Provide the [x, y] coordinate of the cell's center where the given text is located.  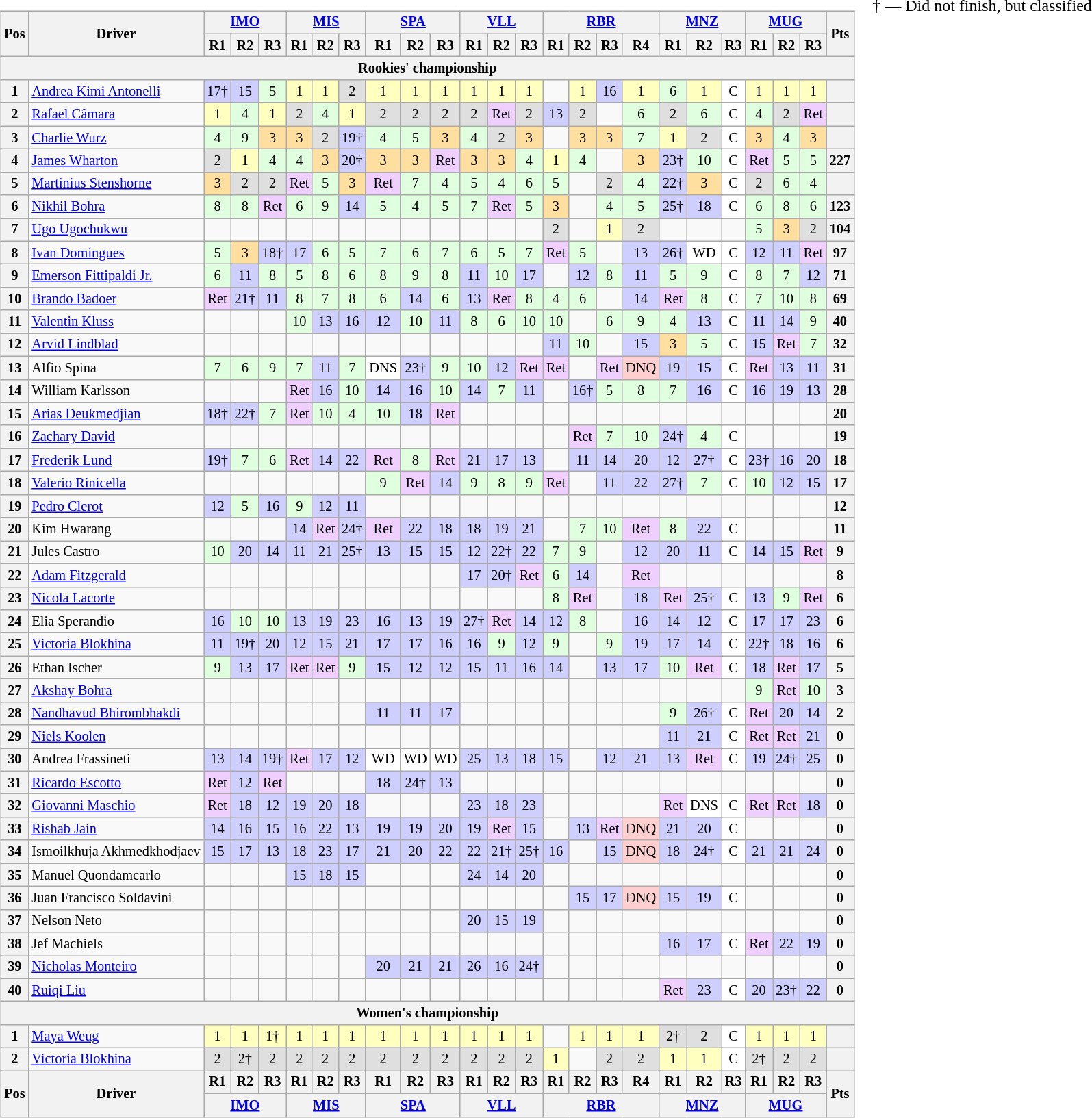
Nikhil Bohra [116, 207]
33 [14, 829]
Ethan Ischer [116, 668]
Ismoilkhuja Akhmedkhodjaev [116, 852]
Rookies' championship [427, 68]
97 [840, 253]
Andrea Frassineti [116, 760]
Frederik Lund [116, 460]
27 [14, 691]
16† [583, 391]
Zachary David [116, 437]
Ugo Ugochukwu [116, 230]
Niels Koolen [116, 737]
69 [840, 299]
123 [840, 207]
Elia Sperandio [116, 622]
Women's championship [427, 1013]
Arvid Lindblad [116, 345]
Andrea Kimi Antonelli [116, 92]
Nandhavud Bhirombhakdi [116, 713]
Juan Francisco Soldavini [116, 898]
Adam Fitzgerald [116, 575]
Brando Badoer [116, 299]
Emerson Fittipaldi Jr. [116, 276]
Charlie Wurz [116, 138]
Ricardo Escotto [116, 783]
Manuel Quondamcarlo [116, 875]
34 [14, 852]
17† [218, 92]
Ivan Domingues [116, 253]
Rishab Jain [116, 829]
Nicholas Monteiro [116, 967]
37 [14, 921]
36 [14, 898]
104 [840, 230]
Jules Castro [116, 552]
38 [14, 944]
Arias Deukmedjian [116, 414]
35 [14, 875]
Jef Machiels [116, 944]
Rafael Câmara [116, 114]
Maya Weug [116, 1037]
30 [14, 760]
Akshay Bohra [116, 691]
227 [840, 161]
James Wharton [116, 161]
Nelson Neto [116, 921]
Kim Hwarang [116, 529]
William Karlsson [116, 391]
29 [14, 737]
1† [272, 1037]
Nicola Lacorte [116, 598]
Alfio Spina [116, 368]
Martinius Stenshorne [116, 183]
39 [14, 967]
Valerio Rinicella [116, 483]
Giovanni Maschio [116, 806]
Ruiqi Liu [116, 990]
Valentin Kluss [116, 322]
Pedro Clerot [116, 506]
71 [840, 276]
